Find where the given text appears and provide that cell's center as [X, Y] coordinate. 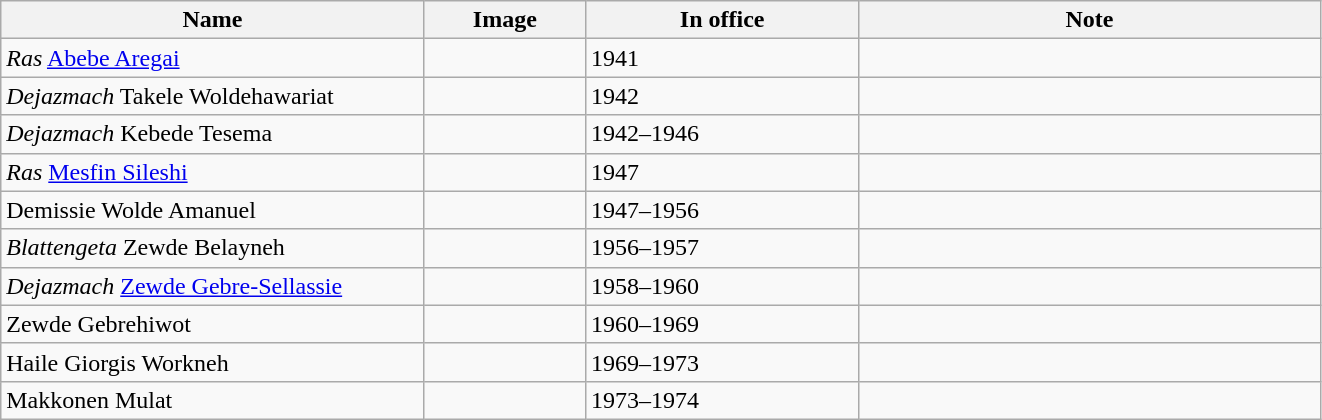
Ras Mesfin Sileshi [213, 172]
Zewde Gebrehiwot [213, 324]
Dejazmach Zewde Gebre-Sellassie [213, 286]
1958–1960 [722, 286]
1973–1974 [722, 400]
In office [722, 20]
Makkonen Mulat [213, 400]
1942–1946 [722, 134]
Image [504, 20]
Note [1090, 20]
Name [213, 20]
1947 [722, 172]
1956–1957 [722, 248]
1947–1956 [722, 210]
Ras Abebe Aregai [213, 58]
Dejazmach Takele Woldehawariat [213, 96]
1960–1969 [722, 324]
Dejazmach Kebede Tesema [213, 134]
Haile Giorgis Workneh [213, 362]
1941 [722, 58]
Demissie Wolde Amanuel [213, 210]
1969–1973 [722, 362]
1942 [722, 96]
Blattengeta Zewde Belayneh [213, 248]
